From the cell containing the given text, extract its center point as [X, Y] coordinate. 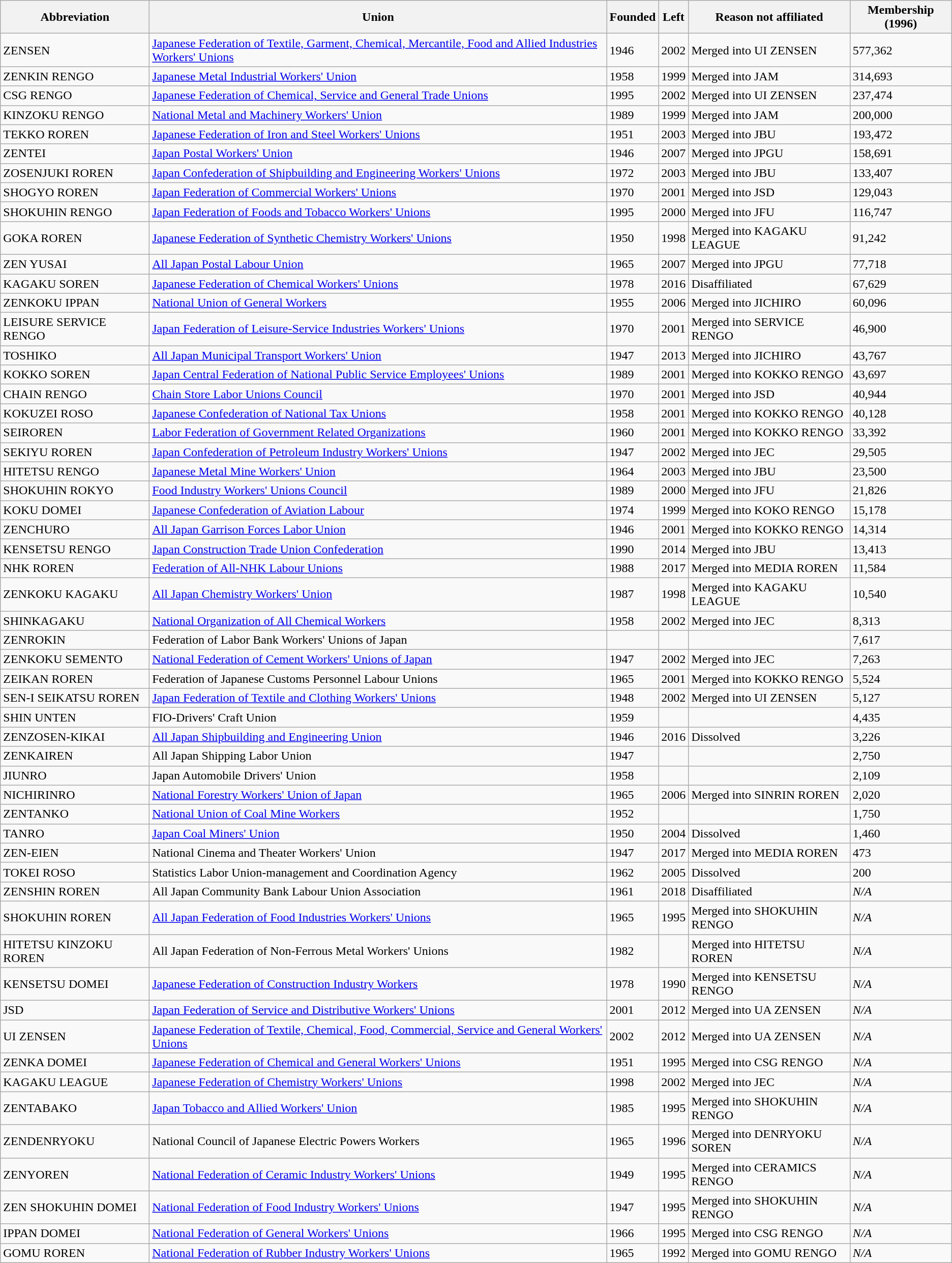
1982 [633, 951]
Merged into GOMU RENGO [769, 1253]
All Japan Community Bank Labour Union Association [378, 891]
1987 [633, 594]
46,900 [901, 329]
Merged into SINRIN ROREN [769, 795]
Japan Central Federation of National Public Service Employees' Unions [378, 375]
All Japan Shipbuilding and Engineering Union [378, 737]
ZENZOSEN-KIKAI [75, 737]
2,020 [901, 795]
1992 [673, 1253]
ZEN YUSAI [75, 264]
NICHIRINRO [75, 795]
Japanese Confederation of National Tax Unions [378, 413]
2013 [673, 355]
Merged into DENRYOKU SOREN [769, 1141]
1952 [633, 814]
Merged into KOKO RENGO [769, 510]
FIO-Drivers' Craft Union [378, 717]
SEKIYU ROREN [75, 452]
TOKEI ROSO [75, 872]
193,472 [901, 134]
National Forestry Workers' Union of Japan [378, 795]
5,524 [901, 679]
Merged into HITETSU ROREN [769, 951]
SHOKUHIN RENGO [75, 212]
10,540 [901, 594]
237,474 [901, 96]
Federation of All-NHK Labour Unions [378, 568]
ZENTANKO [75, 814]
Abbreviation [75, 17]
133,407 [901, 173]
TANRO [75, 833]
Japan Confederation of Shipbuilding and Engineering Workers' Unions [378, 173]
Chain Store Labor Unions Council [378, 394]
2014 [673, 549]
67,629 [901, 283]
SHOKUHIN ROREN [75, 917]
4,435 [901, 717]
ZENKOKU IPPAN [75, 303]
All Japan Chemistry Workers' Union [378, 594]
1964 [633, 471]
TEKKO ROREN [75, 134]
577,362 [901, 50]
National Federation of Ceramic Industry Workers' Unions [378, 1175]
KOKKO SOREN [75, 375]
KOKUZEI ROSO [75, 413]
2,750 [901, 756]
ZOSENJUKI ROREN [75, 173]
Federation of Japanese Customs Personnel Labour Unions [378, 679]
158,691 [901, 154]
2,109 [901, 775]
1955 [633, 303]
SEN-I SEIKATSU ROREN [75, 698]
ZENCHURO [75, 529]
77,718 [901, 264]
Merged into CERAMICS RENGO [769, 1175]
Japanese Federation of Chemistry Workers' Unions [378, 1082]
Founded [633, 17]
ZENTABAKO [75, 1108]
Japanese Federation of Chemical Workers' Unions [378, 283]
1960 [633, 433]
National Federation of Cement Workers' Unions of Japan [378, 659]
13,413 [901, 549]
SEIROREN [75, 433]
43,697 [901, 375]
Japanese Metal Mine Workers' Union [378, 471]
5,127 [901, 698]
ZENSEN [75, 50]
Japanese Federation of Iron and Steel Workers' Unions [378, 134]
ZENDENRYOKU [75, 1141]
National Federation of General Workers' Unions [378, 1234]
National Federation of Rubber Industry Workers' Unions [378, 1253]
All Japan Shipping Labor Union [378, 756]
National Organization of All Chemical Workers [378, 621]
KINZOKU RENGO [75, 115]
HITETSU RENGO [75, 471]
All Japan Postal Labour Union [378, 264]
200 [901, 872]
2004 [673, 833]
3,226 [901, 737]
CHAIN RENGO [75, 394]
SHIN UNTEN [75, 717]
1966 [633, 1234]
Japanese Federation of Construction Industry Workers [378, 984]
SHOGYO ROREN [75, 192]
Merged into KENSETSU RENGO [769, 984]
Japanese Metal Industrial Workers' Union [378, 76]
1972 [633, 173]
1,750 [901, 814]
7,617 [901, 640]
National Metal and Machinery Workers' Union [378, 115]
1988 [633, 568]
TOSHIKO [75, 355]
National Union of Coal Mine Workers [378, 814]
National Cinema and Theater Workers' Union [378, 853]
1949 [633, 1175]
ZENTEI [75, 154]
ZENKIN RENGO [75, 76]
1961 [633, 891]
ZEIKAN ROREN [75, 679]
ZENKA DOMEI [75, 1063]
40,944 [901, 394]
ZENKOKU KAGAKU [75, 594]
Japan Federation of Leisure-Service Industries Workers' Unions [378, 329]
KOKU DOMEI [75, 510]
1974 [633, 510]
Japan Confederation of Petroleum Industry Workers' Unions [378, 452]
ZENKAIREN [75, 756]
91,242 [901, 238]
1985 [633, 1108]
ZENKOKU SEMENTO [75, 659]
33,392 [901, 433]
200,000 [901, 115]
NHK ROREN [75, 568]
8,313 [901, 621]
National Union of General Workers [378, 303]
29,505 [901, 452]
All Japan Garrison Forces Labor Union [378, 529]
Membership (1996) [901, 17]
HITETSU KINZOKU ROREN [75, 951]
116,747 [901, 212]
14,314 [901, 529]
LEISURE SERVICE RENGO [75, 329]
Japan Federation of Foods and Tobacco Workers' Unions [378, 212]
SHOKUHIN ROKYO [75, 491]
Merged into SERVICE RENGO [769, 329]
Japanese Federation of Textile, Garment, Chemical, Mercantile, Food and Allied Industries Workers' Unions [378, 50]
1959 [633, 717]
Food Industry Workers' Unions Council [378, 491]
Japan Federation of Textile and Clothing Workers' Unions [378, 698]
Japan Federation of Commercial Workers' Unions [378, 192]
Japan Automobile Drivers' Union [378, 775]
1962 [633, 872]
Japanese Federation of Chemical and General Workers' Unions [378, 1063]
15,178 [901, 510]
2005 [673, 872]
All Japan Municipal Transport Workers' Union [378, 355]
Japanese Confederation of Aviation Labour [378, 510]
Japan Postal Workers' Union [378, 154]
CSG RENGO [75, 96]
Union [378, 17]
2018 [673, 891]
Japanese Federation of Chemical, Service and General Trade Unions [378, 96]
Japan Tobacco and Allied Workers' Union [378, 1108]
ZENYOREN [75, 1175]
ZENSHIN ROREN [75, 891]
KENSETSU RENGO [75, 549]
1996 [673, 1141]
129,043 [901, 192]
KENSETSU DOMEI [75, 984]
All Japan Federation of Food Industries Workers' Unions [378, 917]
Reason not affiliated [769, 17]
21,826 [901, 491]
JIUNRO [75, 775]
7,263 [901, 659]
Left [673, 17]
Japanese Federation of Synthetic Chemistry Workers' Unions [378, 238]
ZENROKIN [75, 640]
1,460 [901, 833]
UI ZENSEN [75, 1036]
Statistics Labor Union-management and Coordination Agency [378, 872]
ZEN SHOKUHIN DOMEI [75, 1207]
National Federation of Food Industry Workers' Unions [378, 1207]
11,584 [901, 568]
43,767 [901, 355]
Federation of Labor Bank Workers' Unions of Japan [378, 640]
ZEN-EIEN [75, 853]
1948 [633, 698]
Labor Federation of Government Related Organizations [378, 433]
IPPAN DOMEI [75, 1234]
314,693 [901, 76]
KAGAKU LEAGUE [75, 1082]
GOMU ROREN [75, 1253]
KAGAKU SOREN [75, 283]
GOKA ROREN [75, 238]
40,128 [901, 413]
60,096 [901, 303]
Japan Federation of Service and Distributive Workers' Unions [378, 1010]
National Council of Japanese Electric Powers Workers [378, 1141]
Japanese Federation of Textile, Chemical, Food, Commercial, Service and General Workers' Unions [378, 1036]
All Japan Federation of Non-Ferrous Metal Workers' Unions [378, 951]
Japan Construction Trade Union Confederation [378, 549]
23,500 [901, 471]
JSD [75, 1010]
Japan Coal Miners' Union [378, 833]
SHINKAGAKU [75, 621]
473 [901, 853]
